Extract the (X, Y) coordinate from the center of the cell holding the provided text.  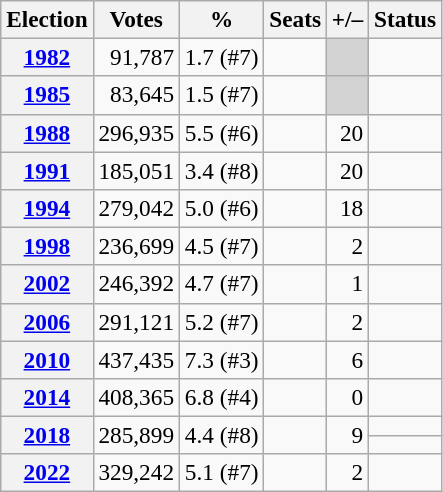
7.3 (#3) (221, 359)
6 (347, 359)
9 (347, 435)
4.4 (#8) (221, 435)
18 (347, 208)
2022 (47, 473)
329,242 (136, 473)
185,051 (136, 170)
Seats (296, 19)
1988 (47, 133)
437,435 (136, 359)
285,899 (136, 435)
1998 (47, 246)
279,042 (136, 208)
% (221, 19)
291,121 (136, 322)
91,787 (136, 57)
83,645 (136, 95)
Votes (136, 19)
2010 (47, 359)
296,935 (136, 133)
6.8 (#4) (221, 397)
1 (347, 284)
0 (347, 397)
2018 (47, 435)
2006 (47, 322)
4.5 (#7) (221, 246)
3.4 (#8) (221, 170)
408,365 (136, 397)
5.5 (#6) (221, 133)
2002 (47, 284)
4.7 (#7) (221, 284)
5.0 (#6) (221, 208)
5.2 (#7) (221, 322)
1991 (47, 170)
Status (406, 19)
Election (47, 19)
1982 (47, 57)
246,392 (136, 284)
1.7 (#7) (221, 57)
1985 (47, 95)
1.5 (#7) (221, 95)
236,699 (136, 246)
2014 (47, 397)
5.1 (#7) (221, 473)
1994 (47, 208)
+/– (347, 19)
